Detect which cell encompasses the target text, then output its (X, Y) center coordinate. 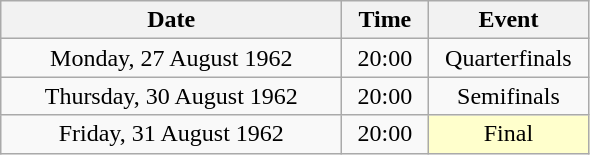
Date (172, 20)
Final (508, 134)
Quarterfinals (508, 58)
Event (508, 20)
Semifinals (508, 96)
Thursday, 30 August 1962 (172, 96)
Time (385, 20)
Monday, 27 August 1962 (172, 58)
Friday, 31 August 1962 (172, 134)
